Capture the cell that displays the provided text and extract its [x, y] central coordinate. 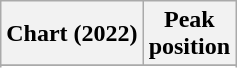
Peakposition [189, 34]
Chart (2022) [72, 34]
